Capture the cell that displays the provided text and extract its (X, Y) central coordinate. 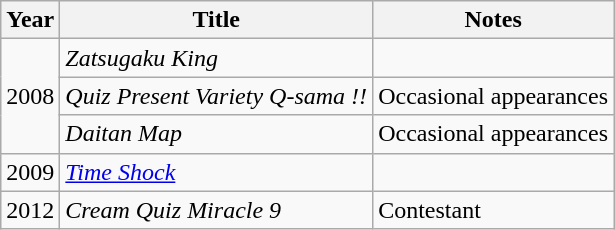
Notes (494, 20)
2008 (30, 96)
Time Shock (216, 172)
Daitan Map (216, 134)
2012 (30, 210)
Year (30, 20)
Title (216, 20)
Contestant (494, 210)
Zatsugaku King (216, 58)
Quiz Present Variety Q-sama !! (216, 96)
Cream Quiz Miracle 9 (216, 210)
2009 (30, 172)
